From the cell containing the given text, extract its center point as (x, y) coordinate. 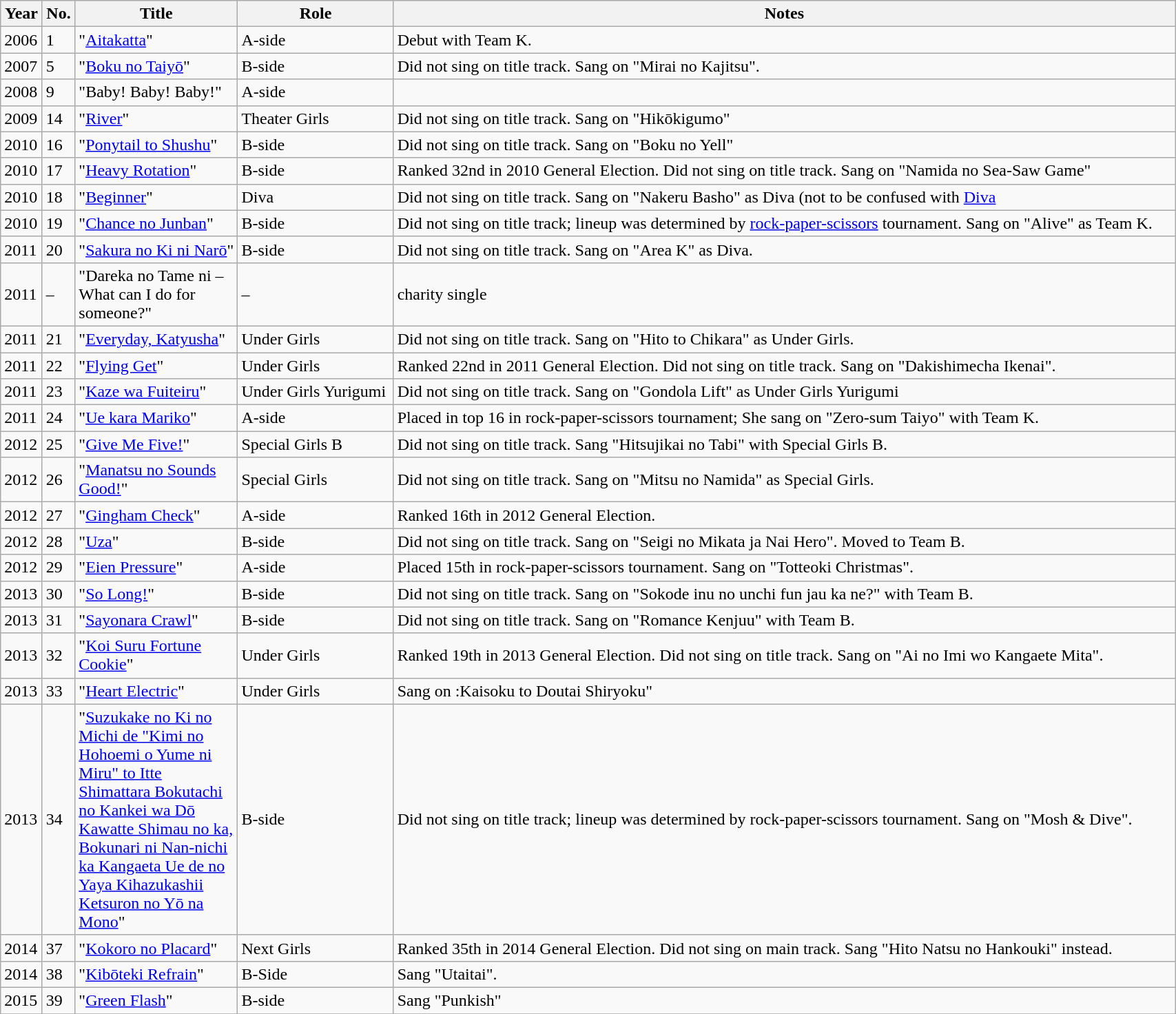
charity single (784, 294)
Did not sing on title track. Sang on "Hito to Chikara" as Under Girls. (784, 339)
"Koi Suru Fortune Cookie" (156, 656)
"Aitakatta" (156, 40)
Ranked 22nd in 2011 General Election. Did not sing on title track. Sang on "Dakishimecha Ikenai". (784, 366)
29 (59, 568)
Did not sing on title track. Sang "Hitsujikai no Tabi" with Special Girls B. (784, 444)
Did not sing on title track. Sang on "Nakeru Basho" as Diva (not to be confused with Diva (784, 197)
Special Girls B (316, 444)
Did not sing on title track. Sang on "Hikōkigumo" (784, 118)
16 (59, 145)
Sang "Utaitai". (784, 974)
Theater Girls (316, 118)
Next Girls (316, 948)
Sang on :Kaisoku to Doutai Shiryoku" (784, 691)
Did not sing on title track. Sang on "Mirai no Kajitsu". (784, 66)
9 (59, 92)
"Kibōteki Refrain" (156, 974)
"Kokoro no Placard" (156, 948)
"Heavy Rotation" (156, 171)
Sang "Punkish" (784, 1000)
"Sakura no Ki ni Narō" (156, 249)
Did not sing on title track. Sang on "Gondola Lift" as Under Girls Yurigumi (784, 392)
"Green Flash" (156, 1000)
"Manatsu no Sounds Good!" (156, 479)
19 (59, 223)
Ranked 19th in 2013 General Election. Did not sing on title track. Sang on "Ai no Imi wo Kangaete Mita". (784, 656)
25 (59, 444)
"Flying Get" (156, 366)
39 (59, 1000)
24 (59, 418)
2009 (22, 118)
"Ue kara Mariko" (156, 418)
38 (59, 974)
Did not sing on title track. Sang on "Sokode inu no unchi fun jau ka ne?" with Team B. (784, 594)
"Sayonara Crawl" (156, 620)
Special Girls (316, 479)
Notes (784, 14)
"River" (156, 118)
21 (59, 339)
"Baby! Baby! Baby!" (156, 92)
"Ponytail to Shushu" (156, 145)
32 (59, 656)
"Eien Pressure" (156, 568)
31 (59, 620)
20 (59, 249)
Did not sing on title track. Sang on "Seigi no Mikata ja Nai Hero". Moved to Team B. (784, 541)
No. (59, 14)
"Dareka no Tame ni – What can I do for someone?" (156, 294)
Did not sing on title track. Sang on "Romance Kenjuu" with Team B. (784, 620)
Diva (316, 197)
Ranked 16th in 2012 General Election. (784, 515)
Title (156, 14)
"Give Me Five!" (156, 444)
"Everyday, Katyusha" (156, 339)
Debut with Team K. (784, 40)
Did not sing on title track. Sang on "Mitsu no Namida" as Special Girls. (784, 479)
37 (59, 948)
26 (59, 479)
33 (59, 691)
Did not sing on title track; lineup was determined by rock-paper-scissors tournament. Sang on "Mosh & Dive". (784, 820)
B-Side (316, 974)
30 (59, 594)
22 (59, 366)
Did not sing on title track. Sang on "Boku no Yell" (784, 145)
"Chance no Junban" (156, 223)
2007 (22, 66)
2008 (22, 92)
Ranked 35th in 2014 General Election. Did not sing on main track. Sang "Hito Natsu no Hankouki" instead. (784, 948)
"Beginner" (156, 197)
27 (59, 515)
17 (59, 171)
1 (59, 40)
Role (316, 14)
Under Girls Yurigumi (316, 392)
"Kaze wa Fuiteiru" (156, 392)
"Heart Electric" (156, 691)
2015 (22, 1000)
18 (59, 197)
34 (59, 820)
Ranked 32nd in 2010 General Election. Did not sing on title track. Sang on "Namida no Sea-Saw Game" (784, 171)
Did not sing on title track. Sang on "Area K" as Diva. (784, 249)
"Boku no Taiyō" (156, 66)
Year (22, 14)
14 (59, 118)
"So Long!" (156, 594)
Did not sing on title track; lineup was determined by rock-paper-scissors tournament. Sang on "Alive" as Team K. (784, 223)
Placed in top 16 in rock-paper-scissors tournament; She sang on "Zero-sum Taiyo" with Team K. (784, 418)
28 (59, 541)
23 (59, 392)
"Gingham Check" (156, 515)
"Uza" (156, 541)
5 (59, 66)
2006 (22, 40)
Placed 15th in rock-paper-scissors tournament. Sang on "Totteoki Christmas". (784, 568)
